Pinpoint the cell where the given text exists, returning its [X, Y] midpoint coordinate. 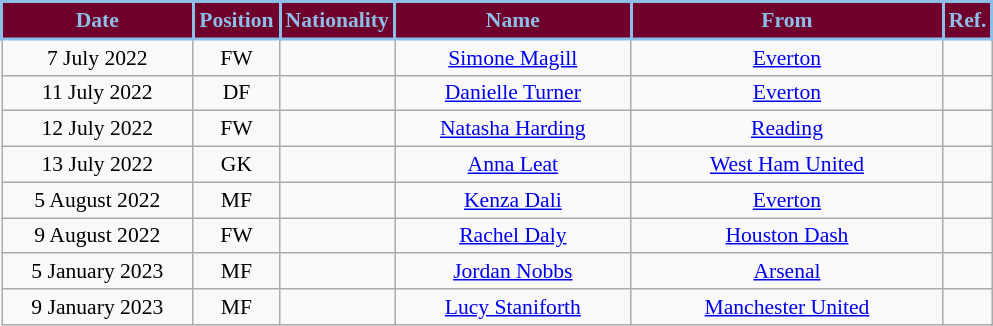
From [787, 20]
Manchester United [787, 307]
11 July 2022 [98, 93]
GK [236, 165]
Date [98, 20]
Ref. [968, 20]
12 July 2022 [98, 129]
Reading [787, 129]
Jordan Nobbs [514, 272]
Nationality [338, 20]
9 January 2023 [98, 307]
Name [514, 20]
13 July 2022 [98, 165]
Lucy Staniforth [514, 307]
West Ham United [787, 165]
7 July 2022 [98, 57]
Houston Dash [787, 236]
Rachel Daly [514, 236]
5 August 2022 [98, 200]
DF [236, 93]
Danielle Turner [514, 93]
Natasha Harding [514, 129]
Anna Leat [514, 165]
Kenza Dali [514, 200]
5 January 2023 [98, 272]
Simone Magill [514, 57]
Arsenal [787, 272]
Position [236, 20]
9 August 2022 [98, 236]
